Return [X, Y] of the center of cell containing provided text 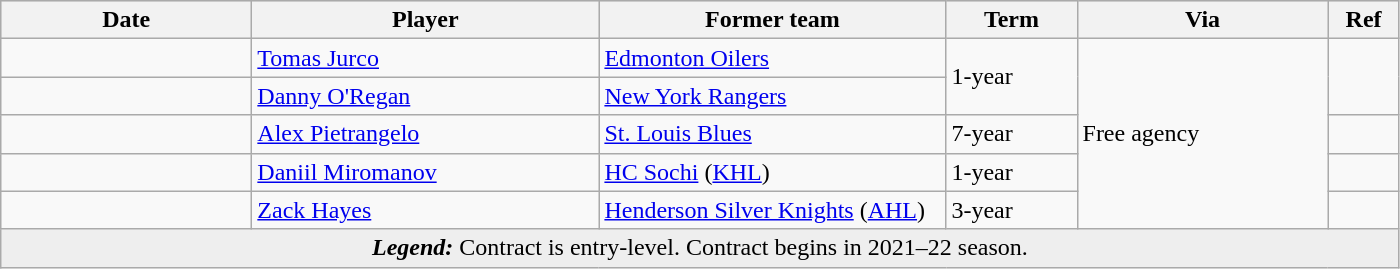
Henderson Silver Knights (AHL) [772, 210]
Term [1012, 20]
Ref [1364, 20]
New York Rangers [772, 96]
Player [426, 20]
Edmonton Oilers [772, 58]
Daniil Miromanov [426, 172]
7-year [1012, 134]
HC Sochi (KHL) [772, 172]
Date [126, 20]
St. Louis Blues [772, 134]
Legend: Contract is entry-level. Contract begins in 2021–22 season. [700, 248]
Free agency [1202, 134]
Zack Hayes [426, 210]
Former team [772, 20]
Danny O'Regan [426, 96]
Via [1202, 20]
Tomas Jurco [426, 58]
Alex Pietrangelo [426, 134]
3-year [1012, 210]
